Extract the [x, y] coordinate from the center of the cell holding the provided text.  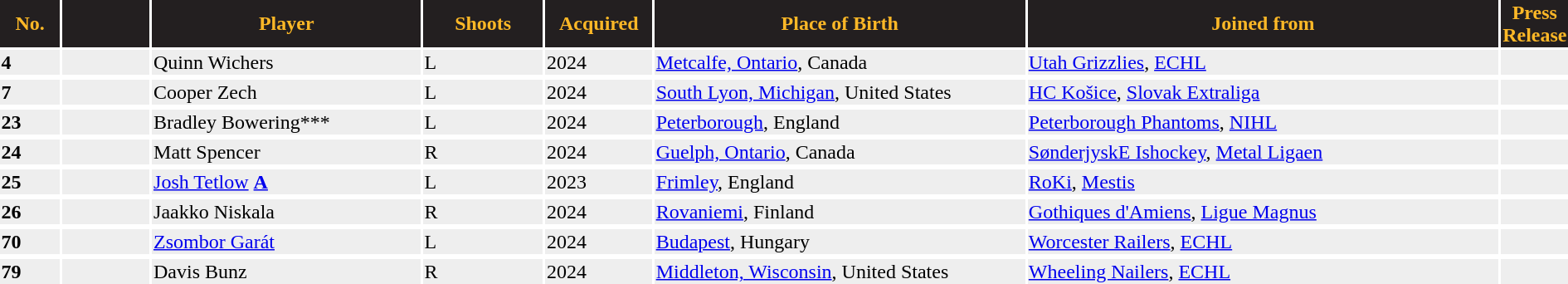
70 [30, 242]
Josh Tetlow A [287, 182]
Peterborough, England [840, 122]
Davis Bunz [287, 272]
SønderjyskE Ishockey, Metal Ligaen [1263, 152]
Place of Birth [840, 23]
7 [30, 92]
24 [30, 152]
Metcalfe, Ontario, Canada [840, 62]
Press Release [1535, 23]
Bradley Bowering*** [287, 122]
Jaakko Niskala [287, 212]
Zsombor Garát [287, 242]
Shoots [483, 23]
Peterborough Phantoms, NIHL [1263, 122]
Wheeling Nailers, ECHL [1263, 272]
Joined from [1263, 23]
Gothiques d'Amiens, Ligue Magnus [1263, 212]
Utah Grizzlies, ECHL [1263, 62]
Player [287, 23]
Rovaniemi, Finland [840, 212]
23 [30, 122]
Acquired [599, 23]
Middleton, Wisconsin, United States [840, 272]
Budapest, Hungary [840, 242]
4 [30, 62]
79 [30, 272]
Guelph, Ontario, Canada [840, 152]
Quinn Wichers [287, 62]
26 [30, 212]
Frimley, England [840, 182]
No. [30, 23]
25 [30, 182]
South Lyon, Michigan, United States [840, 92]
Matt Spencer [287, 152]
Worcester Railers, ECHL [1263, 242]
Cooper Zech [287, 92]
2023 [599, 182]
RoKi, Mestis [1263, 182]
HC Košice, Slovak Extraliga [1263, 92]
